Identify which cell holds the provided text, then report its (x, y) central coordinate. 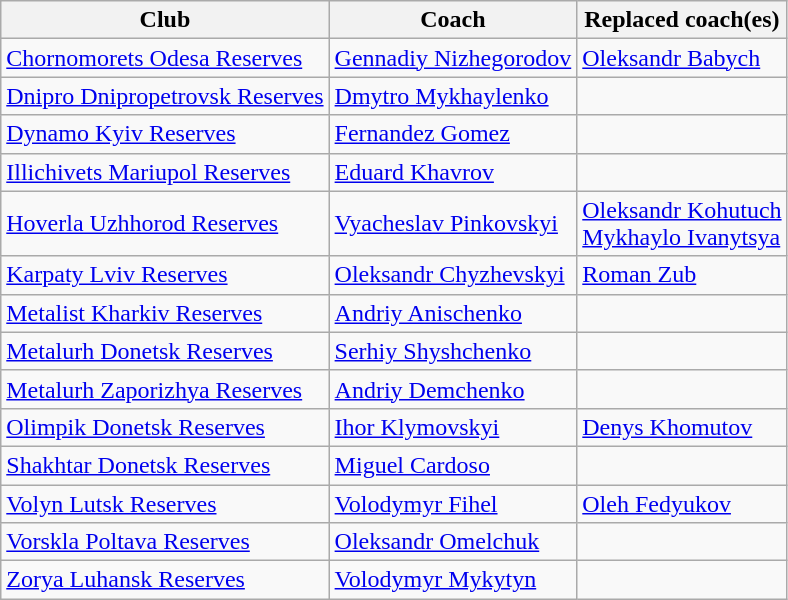
Eduard Khavrov (453, 172)
Karpaty Lviv Reserves (165, 275)
Zorya Luhansk Reserves (165, 580)
Fernandez Gomez (453, 134)
Gennadiy Nizhegorodov (453, 58)
Replaced coach(es) (682, 20)
Club (165, 20)
Oleksandr Babych (682, 58)
Metalist Kharkiv Reserves (165, 313)
Oleksandr Chyzhevskyi (453, 275)
Illichivets Mariupol Reserves (165, 172)
Oleh Fedyukov (682, 503)
Miguel Cardoso (453, 465)
Metalurh Donetsk Reserves (165, 351)
Coach (453, 20)
Metalurh Zaporizhya Reserves (165, 389)
Olimpik Donetsk Reserves (165, 427)
Serhiy Shyshchenko (453, 351)
Vyacheslav Pinkovskyi (453, 224)
Denys Khomutov (682, 427)
Andriy Demchenko (453, 389)
Dnipro Dnipropetrovsk Reserves (165, 96)
Oleksandr Kohutuch Mykhaylo Ivanytsya (682, 224)
Dmytro Mykhaylenko (453, 96)
Ihor Klymovskyi (453, 427)
Volyn Lutsk Reserves (165, 503)
Oleksandr Omelchuk (453, 542)
Volodymyr Mykytyn (453, 580)
Dynamo Kyiv Reserves (165, 134)
Volodymyr Fihel (453, 503)
Andriy Anischenko (453, 313)
Chornomorets Odesa Reserves (165, 58)
Roman Zub (682, 275)
Vorskla Poltava Reserves (165, 542)
Hoverla Uzhhorod Reserves (165, 224)
Shakhtar Donetsk Reserves (165, 465)
